Determine the (X, Y) coordinate at the center of the cell enclosing the given text.  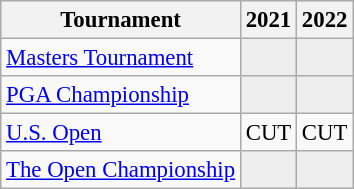
U.S. Open (121, 133)
PGA Championship (121, 95)
Masters Tournament (121, 58)
Tournament (121, 20)
2022 (325, 20)
The Open Championship (121, 170)
2021 (268, 20)
